Capture the cell that displays the provided text and extract its [x, y] central coordinate. 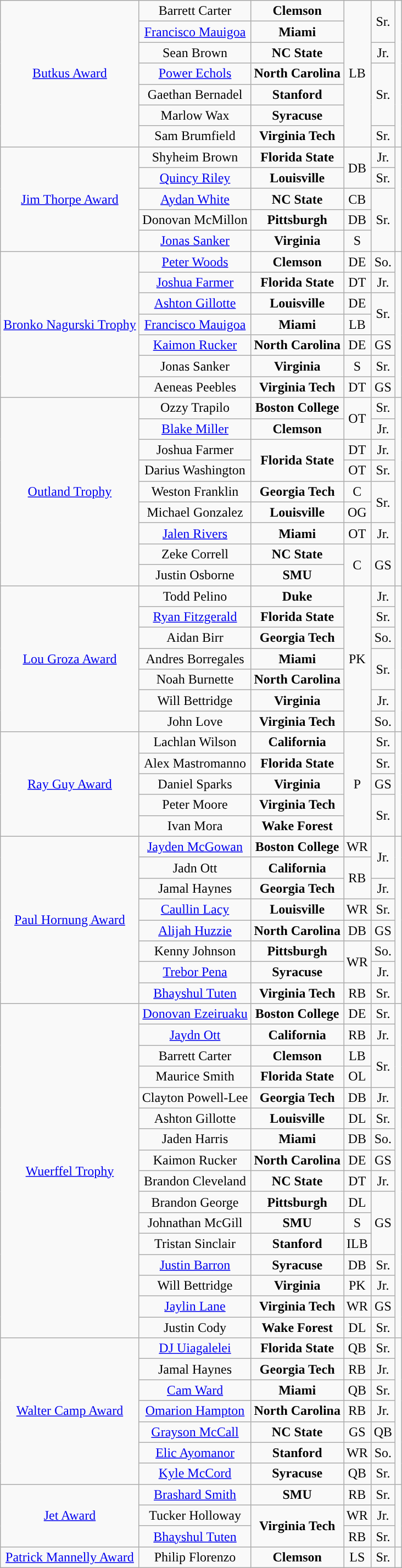
Caullin Lacy [195, 909]
Justin Barron [195, 1264]
Peter Moore [195, 805]
Sean Brown [195, 53]
Weston Franklin [195, 491]
Gaethan Bernadel [195, 94]
P [358, 784]
Darius Washington [195, 471]
Brandon George [195, 1202]
Marlow Wax [195, 115]
Walter Camp Award [70, 1411]
Jalen Rivers [195, 533]
Outland Trophy [70, 492]
Aidan Birr [195, 638]
Michael Gonzalez [195, 512]
Ozzy Trapilo [195, 408]
Jet Award [70, 1515]
Johnathan McGill [195, 1223]
Trebor Pena [195, 972]
LS [358, 1557]
Donovan Ezeiruaku [195, 1014]
Todd Pelino [195, 596]
Jaydn Ott [195, 1035]
Brandon Cleveland [195, 1181]
Jim Thorpe Award [70, 199]
Duke [298, 596]
Clayton Powell-Lee [195, 1097]
Paul Hornung Award [70, 920]
Jadn Ott [195, 867]
John Love [195, 721]
Justin Osborne [195, 575]
Ray Guy Award [70, 784]
Justin Cody [195, 1328]
OL [358, 1077]
Jayden McGowan [195, 847]
Daniel Sparks [195, 784]
Philip Florenzo [195, 1557]
Kenny Johnson [195, 951]
Cam Ward [195, 1390]
Brashard Smith [195, 1494]
Maurice Smith [195, 1077]
CB [358, 199]
Aydan White [195, 199]
Alijah Huzzie [195, 931]
Ryan Fitzgerald [195, 617]
Elic Ayomanor [195, 1453]
Jaylin Lane [195, 1307]
Andres Borregales [195, 659]
ILB [358, 1244]
Ivan Mora [195, 826]
Kyle McCord [195, 1474]
Patrick Mannelly Award [70, 1557]
Shyheim Brown [195, 157]
Grayson McCall [195, 1432]
Noah Burnette [195, 680]
Aeneas Peebles [195, 387]
Lou Groza Award [70, 658]
Peter Woods [195, 262]
Wuerffel Trophy [70, 1171]
Omarion Hampton [195, 1411]
Butkus Award [70, 74]
Donovan McMillon [195, 220]
Bronko Nagurski Trophy [70, 324]
Alex Mastromanno [195, 763]
Sam Brumfield [195, 136]
Zeke Correll [195, 554]
DJ Uiagalelei [195, 1348]
Blake Miller [195, 429]
Tristan Sinclair [195, 1244]
Lachlan Wilson [195, 742]
Power Echols [195, 74]
OG [358, 512]
Quincy Riley [195, 178]
Tucker Holloway [195, 1515]
Jaden Harris [195, 1139]
